Determine the (x, y) coordinate at the center of the cell enclosing the given text.  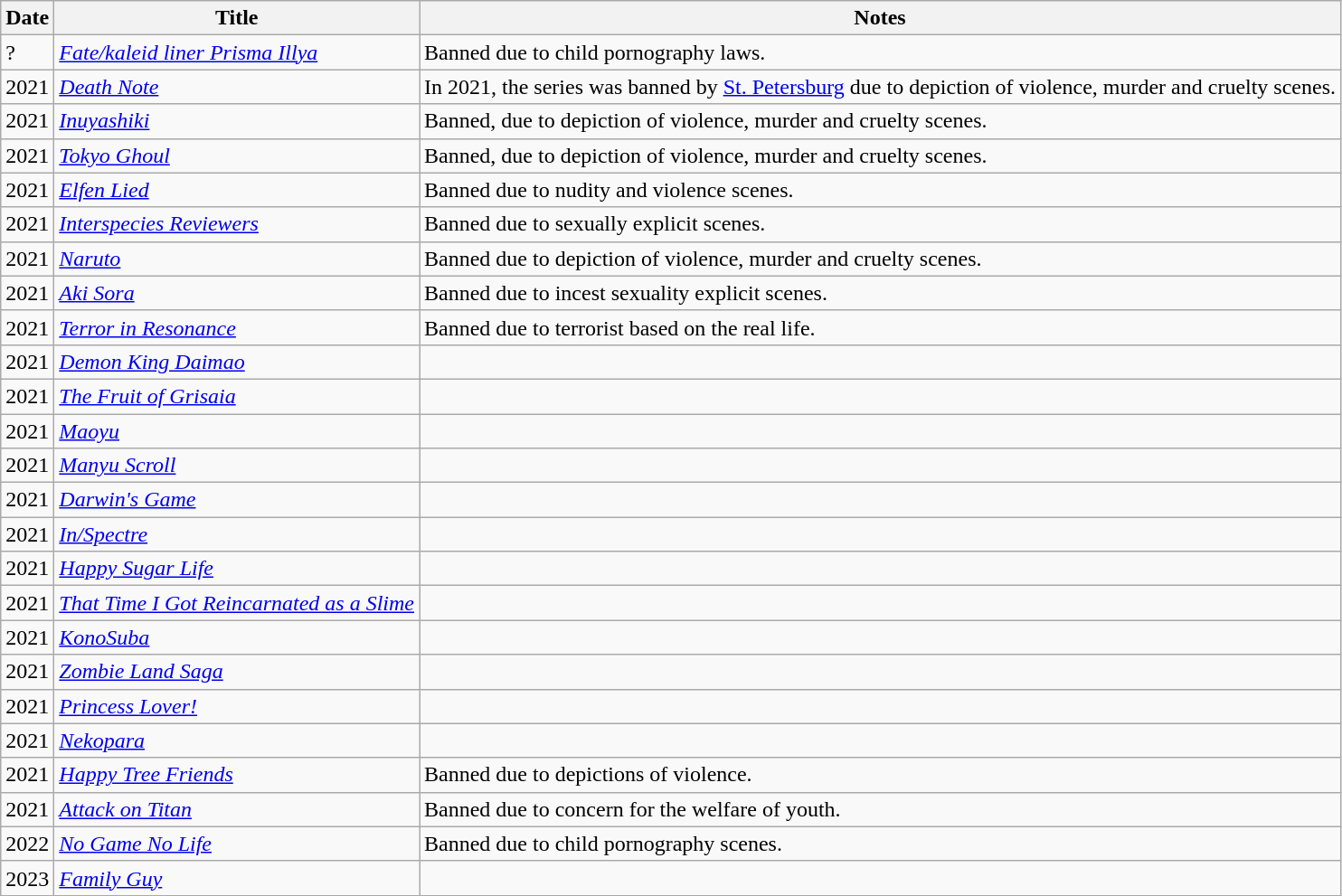
Happy Tree Friends (237, 775)
Darwin's Game (237, 500)
? (27, 52)
No Game No Life (237, 844)
Title (237, 18)
KonoSuba (237, 637)
Date (27, 18)
The Fruit of Grisaia (237, 396)
Manyu Scroll (237, 466)
Interspecies Reviewers (237, 224)
Maoyu (237, 431)
Aki Sora (237, 293)
Demon King Daimao (237, 362)
Attack on Titan (237, 809)
2023 (27, 878)
Banned due to sexually explicit scenes. (881, 224)
Banned due to child pornography scenes. (881, 844)
Death Note (237, 87)
Family Guy (237, 878)
That Time I Got Reincarnated as a Slime (237, 603)
In/Spectre (237, 534)
Tokyo Ghoul (237, 156)
Banned due to nudity and violence scenes. (881, 190)
Terror in Resonance (237, 327)
Banned due to depiction of violence, murder and cruelty scenes. (881, 259)
Princess Lover! (237, 706)
Banned due to terrorist based on the real life. (881, 327)
Banned due to child pornography laws. (881, 52)
Fate/kaleid liner Prisma Illya (237, 52)
Banned due to concern for the welfare of youth. (881, 809)
Naruto (237, 259)
Notes (881, 18)
Elfen Lied (237, 190)
In 2021, the series was banned by St. Petersburg due to depiction of violence, murder and cruelty scenes. (881, 87)
Happy Sugar Life (237, 569)
Banned due to depictions of violence. (881, 775)
Banned due to incest sexuality explicit scenes. (881, 293)
Zombie Land Saga (237, 672)
2022 (27, 844)
Inuyashiki (237, 121)
Nekopara (237, 740)
